Provide the [x, y] coordinate of the cell's center where the given text is located.  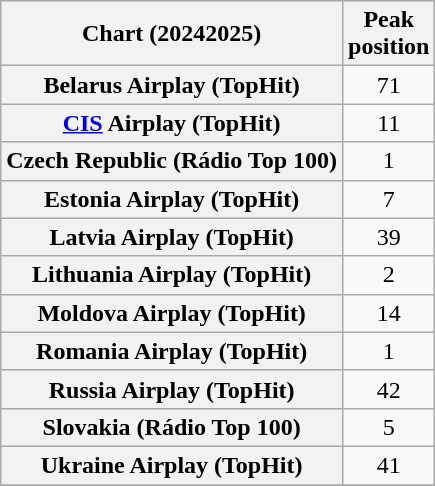
Belarus Airplay (TopHit) [172, 85]
14 [389, 313]
Russia Airplay (TopHit) [172, 389]
Latvia Airplay (TopHit) [172, 237]
Chart (20242025) [172, 34]
Romania Airplay (TopHit) [172, 351]
71 [389, 85]
Slovakia (Rádio Top 100) [172, 427]
39 [389, 237]
41 [389, 465]
5 [389, 427]
Ukraine Airplay (TopHit) [172, 465]
Lithuania Airplay (TopHit) [172, 275]
7 [389, 199]
Peakposition [389, 34]
11 [389, 123]
CIS Airplay (TopHit) [172, 123]
42 [389, 389]
Moldova Airplay (TopHit) [172, 313]
Estonia Airplay (TopHit) [172, 199]
Czech Republic (Rádio Top 100) [172, 161]
2 [389, 275]
